Return the (x, y) coordinate for the center point of the cell that contains the specified text.  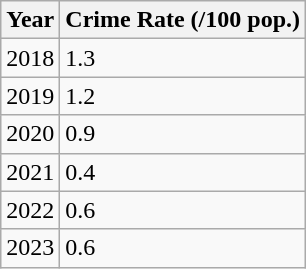
1.3 (183, 58)
0.4 (183, 172)
2018 (30, 58)
0.9 (183, 134)
Year (30, 20)
2020 (30, 134)
Crime Rate (/100 pop.) (183, 20)
1.2 (183, 96)
2023 (30, 248)
2019 (30, 96)
2021 (30, 172)
2022 (30, 210)
